Output the [X, Y] coordinate of the center of the cell containing the given text.  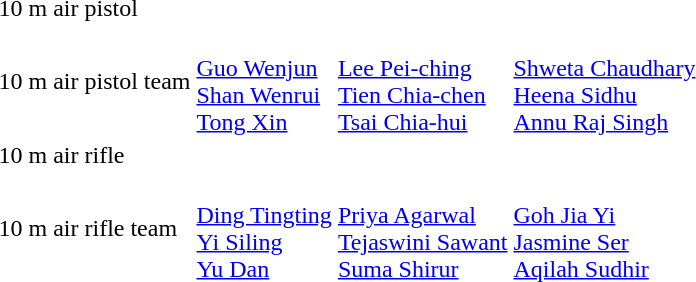
Guo WenjunShan WenruiTong Xin [264, 82]
Lee Pei-chingTien Chia-chenTsai Chia-hui [422, 82]
